Find where the given text appears and provide that cell's center as (X, Y) coordinate. 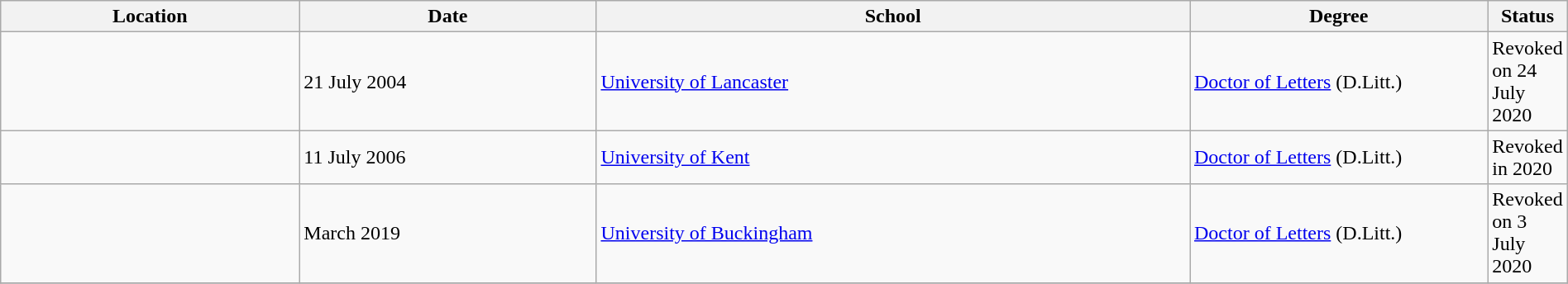
Revoked in 2020 (1527, 157)
Date (448, 17)
March 2019 (448, 233)
School (893, 17)
11 July 2006 (448, 157)
University of Lancaster (893, 81)
Degree (1338, 17)
21 July 2004 (448, 81)
Revoked on 24 July 2020 (1527, 81)
University of Buckingham (893, 233)
University of Kent (893, 157)
Revoked on 3 July 2020 (1527, 233)
Status (1527, 17)
Location (151, 17)
